Return (X, Y) of the center of cell containing provided text 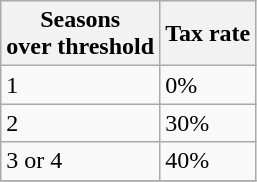
Tax rate (208, 34)
2 (80, 123)
40% (208, 161)
3 or 4 (80, 161)
1 (80, 85)
Seasons over threshold (80, 34)
30% (208, 123)
0% (208, 85)
